Identify which cell holds the provided text, then report its [x, y] central coordinate. 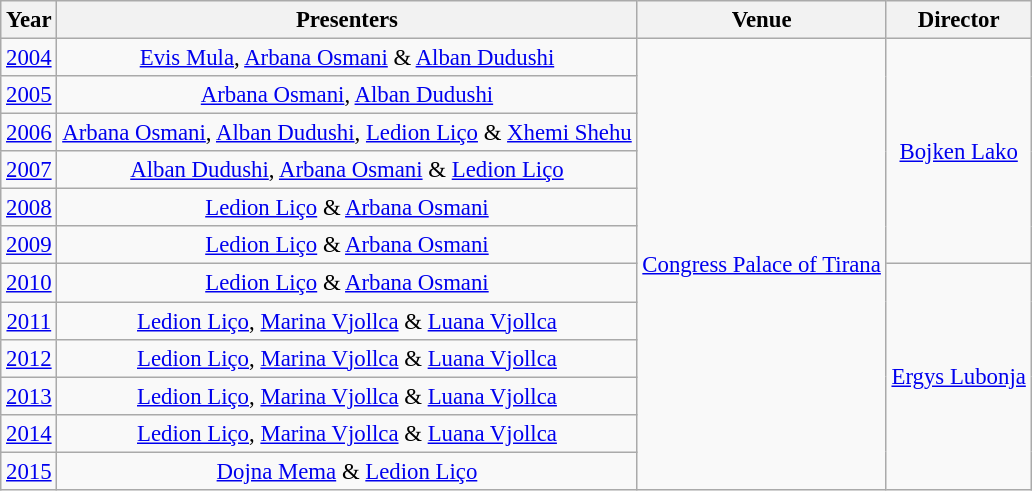
Congress Palace of Tirana [762, 264]
2006 [29, 133]
Evis Mula, Arbana Osmani & Alban Dudushi [347, 58]
Venue [762, 20]
2011 [29, 321]
2007 [29, 170]
Year [29, 20]
Arbana Osmani, Alban Dudushi, Ledion Liço & Xhemi Shehu [347, 133]
2012 [29, 358]
2010 [29, 283]
2005 [29, 95]
2009 [29, 245]
2008 [29, 208]
Director [958, 20]
2013 [29, 396]
Ergys Lubonja [958, 377]
Bojken Lako [958, 152]
Arbana Osmani, Alban Dudushi [347, 95]
Alban Dudushi, Arbana Osmani & Ledion Liço [347, 170]
2014 [29, 433]
Dojna Mema & Ledion Liço [347, 471]
2004 [29, 58]
2015 [29, 471]
Presenters [347, 20]
